For the text-containing cell, return its midpoint in [X, Y] coordinate format. 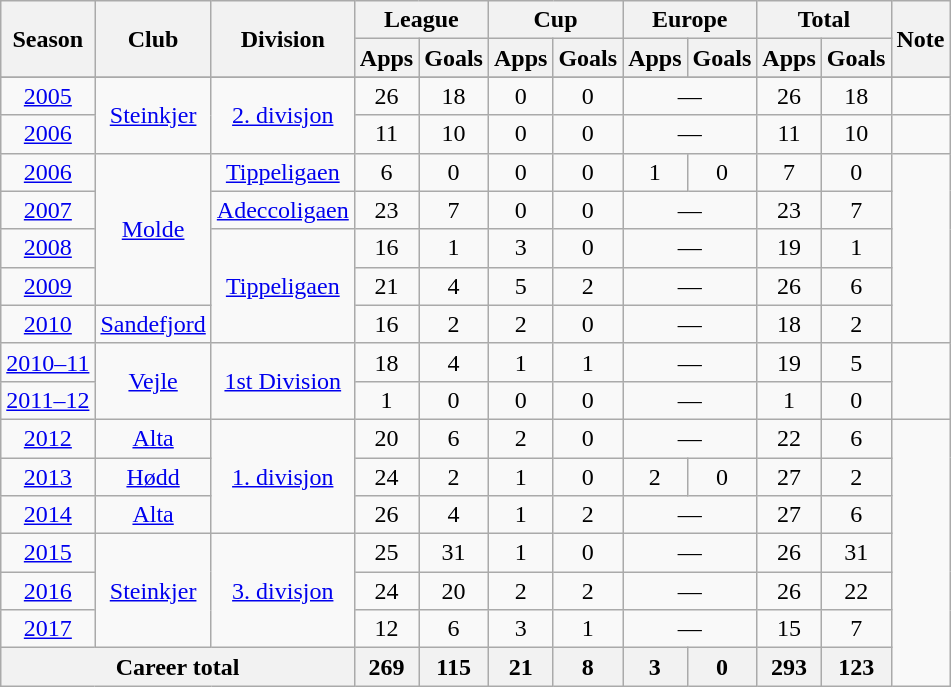
2012 [48, 438]
3. divisjon [282, 591]
Note [920, 39]
15 [789, 629]
Vejle [153, 381]
2008 [48, 248]
Sandefjord [153, 324]
Season [48, 39]
269 [386, 667]
25 [386, 553]
Division [282, 39]
123 [856, 667]
1st Division [282, 381]
Europe [690, 20]
2016 [48, 591]
Career total [178, 667]
2013 [48, 477]
Club [153, 39]
1. divisjon [282, 476]
Total [824, 20]
Cup [555, 20]
Hødd [153, 477]
2009 [48, 286]
Adeccoligaen [282, 210]
Molde [153, 229]
293 [789, 667]
2010–11 [48, 362]
2005 [48, 96]
2017 [48, 629]
12 [386, 629]
2014 [48, 515]
League [421, 20]
2010 [48, 324]
2. divisjon [282, 115]
2011–12 [48, 400]
2007 [48, 210]
2015 [48, 553]
8 [588, 667]
115 [454, 667]
